Identify which cell holds the provided text, then report its (X, Y) central coordinate. 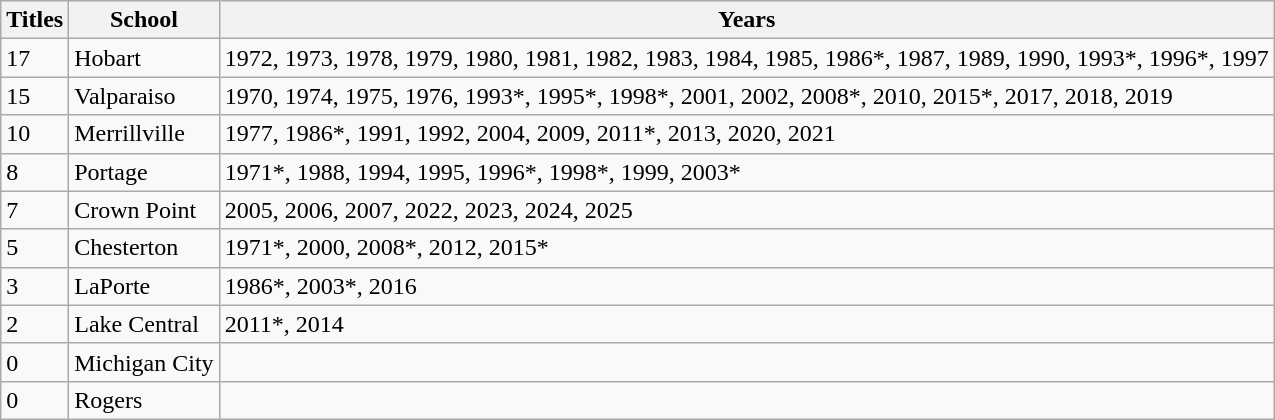
3 (35, 286)
Rogers (144, 400)
1972, 1973, 1978, 1979, 1980, 1981, 1982, 1983, 1984, 1985, 1986*, 1987, 1989, 1990, 1993*, 1996*, 1997 (746, 58)
1986*, 2003*, 2016 (746, 286)
Lake Central (144, 324)
10 (35, 134)
Portage (144, 172)
1970, 1974, 1975, 1976, 1993*, 1995*, 1998*, 2001, 2002, 2008*, 2010, 2015*, 2017, 2018, 2019 (746, 96)
Hobart (144, 58)
15 (35, 96)
Valparaiso (144, 96)
School (144, 20)
17 (35, 58)
Years (746, 20)
7 (35, 210)
2005, 2006, 2007, 2022, 2023, 2024, 2025 (746, 210)
2011*, 2014 (746, 324)
Merrillville (144, 134)
1971*, 1988, 1994, 1995, 1996*, 1998*, 1999, 2003* (746, 172)
Michigan City (144, 362)
5 (35, 248)
8 (35, 172)
1971*, 2000, 2008*, 2012, 2015* (746, 248)
Titles (35, 20)
LaPorte (144, 286)
Crown Point (144, 210)
1977, 1986*, 1991, 1992, 2004, 2009, 2011*, 2013, 2020, 2021 (746, 134)
Chesterton (144, 248)
2 (35, 324)
